Provide the (x, y) coordinate of the cell's center where the given text is located.  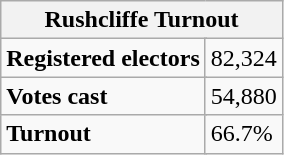
Registered electors (104, 58)
Rushcliffe Turnout (142, 20)
54,880 (244, 96)
66.7% (244, 134)
82,324 (244, 58)
Votes cast (104, 96)
Turnout (104, 134)
